Find where the given text appears and provide that cell's center as [x, y] coordinate. 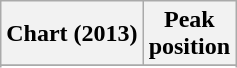
Chart (2013) [72, 34]
Peakposition [189, 34]
